For the text-containing cell, return its midpoint in (x, y) coordinate format. 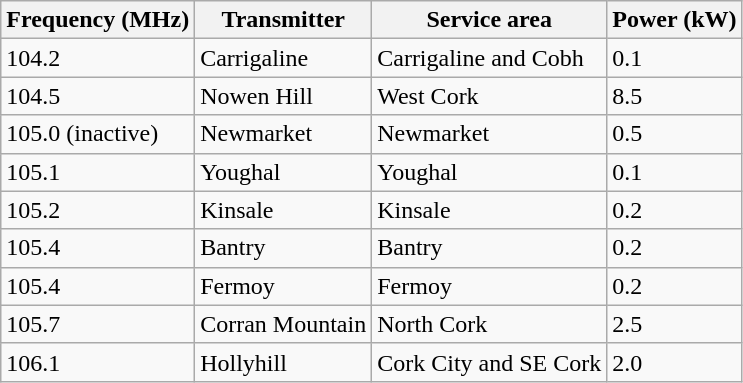
West Cork (490, 96)
Transmitter (284, 20)
Carrigaline and Cobh (490, 58)
Corran Mountain (284, 324)
Cork City and SE Cork (490, 362)
Frequency (MHz) (98, 20)
104.5 (98, 96)
8.5 (674, 96)
105.2 (98, 210)
Service area (490, 20)
Nowen Hill (284, 96)
105.0 (inactive) (98, 134)
104.2 (98, 58)
105.7 (98, 324)
North Cork (490, 324)
2.5 (674, 324)
Power (kW) (674, 20)
Carrigaline (284, 58)
0.5 (674, 134)
106.1 (98, 362)
105.1 (98, 172)
2.0 (674, 362)
Hollyhill (284, 362)
